Locate the cell with the specified text and output its (X, Y) center coordinate. 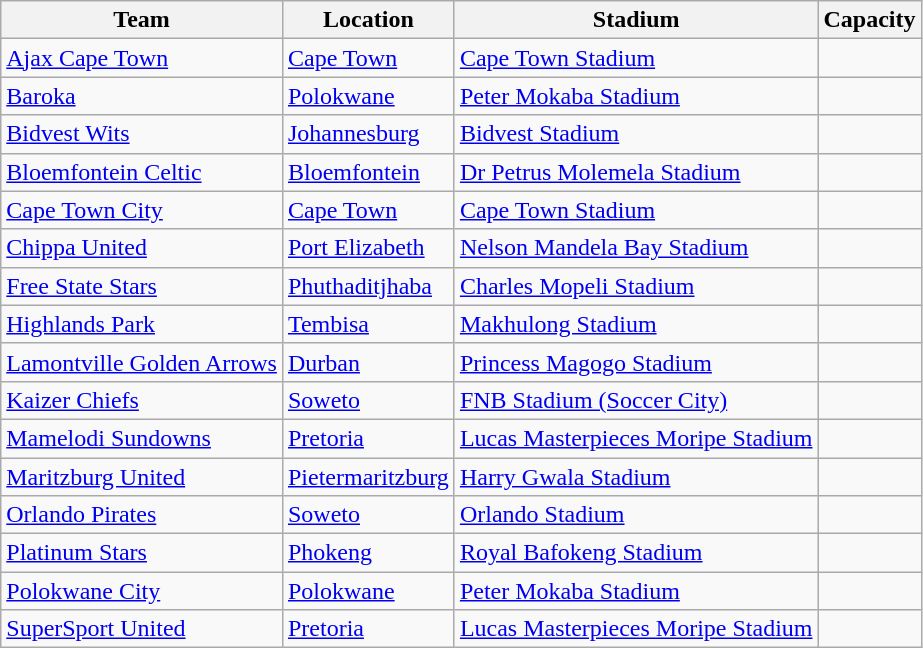
Highlands Park (142, 324)
Royal Bafokeng Stadium (636, 553)
Orlando Stadium (636, 515)
Platinum Stars (142, 553)
Bloemfontein Celtic (142, 172)
Chippa United (142, 248)
Ajax Cape Town (142, 58)
Polokwane City (142, 591)
Princess Magogo Stadium (636, 362)
Dr Petrus Molemela Stadium (636, 172)
Baroka (142, 96)
Tembisa (368, 324)
Pietermaritzburg (368, 477)
Bidvest Wits (142, 134)
Harry Gwala Stadium (636, 477)
Nelson Mandela Bay Stadium (636, 248)
Team (142, 20)
Durban (368, 362)
SuperSport United (142, 629)
Makhulong Stadium (636, 324)
Orlando Pirates (142, 515)
Kaizer Chiefs (142, 400)
Bidvest Stadium (636, 134)
Mamelodi Sundowns (142, 438)
Port Elizabeth (368, 248)
Phokeng (368, 553)
Maritzburg United (142, 477)
Bloemfontein (368, 172)
Free State Stars (142, 286)
Capacity (870, 20)
Johannesburg (368, 134)
Lamontville Golden Arrows (142, 362)
Cape Town City (142, 210)
FNB Stadium (Soccer City) (636, 400)
Location (368, 20)
Phuthaditjhaba (368, 286)
Charles Mopeli Stadium (636, 286)
Stadium (636, 20)
